Extract the [X, Y] coordinate from the center of the cell holding the provided text.  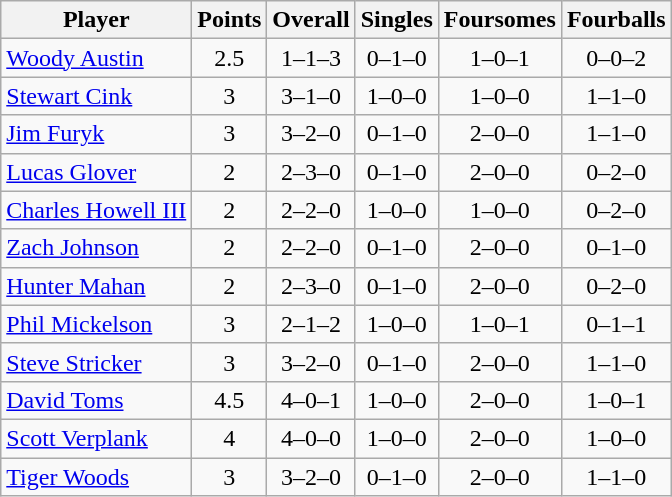
Foursomes [500, 20]
4 [230, 438]
2.5 [230, 58]
Overall [311, 20]
David Toms [96, 400]
1–1–3 [311, 58]
Phil Mickelson [96, 324]
Hunter Mahan [96, 286]
Woody Austin [96, 58]
3–1–0 [311, 96]
Stewart Cink [96, 96]
Steve Stricker [96, 362]
Player [96, 20]
4.5 [230, 400]
0–0–2 [616, 58]
Points [230, 20]
0–1–1 [616, 324]
4–0–1 [311, 400]
Tiger Woods [96, 477]
Zach Johnson [96, 248]
Fourballs [616, 20]
Jim Furyk [96, 134]
Charles Howell III [96, 210]
Scott Verplank [96, 438]
2–1–2 [311, 324]
4–0–0 [311, 438]
Lucas Glover [96, 172]
Singles [396, 20]
